For the text-containing cell, return its midpoint in (x, y) coordinate format. 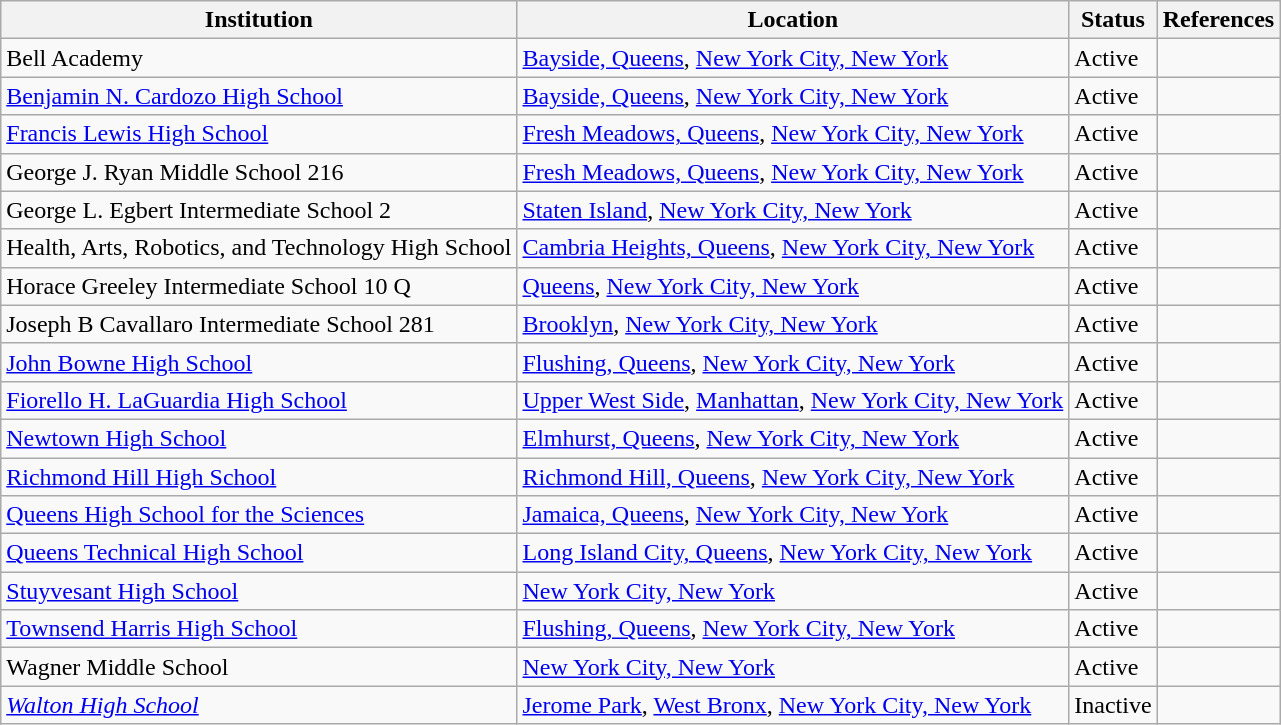
Long Island City, Queens, New York City, New York (793, 553)
Francis Lewis High School (259, 134)
Newtown High School (259, 438)
Townsend Harris High School (259, 629)
Institution (259, 20)
Wagner Middle School (259, 667)
Bell Academy (259, 58)
Status (1113, 20)
Inactive (1113, 705)
Richmond Hill, Queens, New York City, New York (793, 477)
Queens, New York City, New York (793, 286)
Fiorello H. LaGuardia High School (259, 400)
Queens High School for the Sciences (259, 515)
Horace Greeley Intermediate School 10 Q (259, 286)
George J. Ryan Middle School 216 (259, 172)
Queens Technical High School (259, 553)
Jamaica, Queens, New York City, New York (793, 515)
Stuyvesant High School (259, 591)
Health, Arts, Robotics, and Technology High School (259, 248)
Upper West Side, Manhattan, New York City, New York (793, 400)
Walton High School (259, 705)
Benjamin N. Cardozo High School (259, 96)
Staten Island, New York City, New York (793, 210)
References (1218, 20)
Elmhurst, Queens, New York City, New York (793, 438)
George L. Egbert Intermediate School 2 (259, 210)
Location (793, 20)
Brooklyn, New York City, New York (793, 324)
Cambria Heights, Queens, New York City, New York (793, 248)
Jerome Park, West Bronx, New York City, New York (793, 705)
John Bowne High School (259, 362)
Joseph B Cavallaro Intermediate School 281 (259, 324)
Richmond Hill High School (259, 477)
